Determine the (X, Y) coordinate at the center of the cell enclosing the given text.  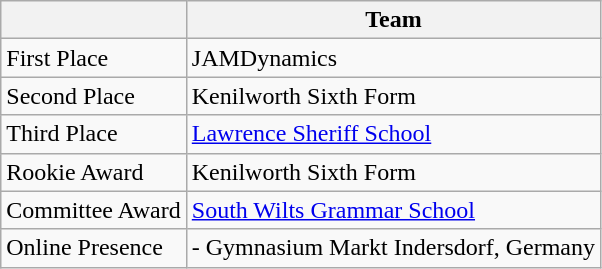
South Wilts Grammar School (393, 210)
Third Place (94, 134)
Committee Award (94, 210)
Rookie Award (94, 172)
Online Presence (94, 248)
Lawrence Sheriff School (393, 134)
Team (393, 20)
First Place (94, 58)
- Gymnasium Markt Indersdorf, Germany (393, 248)
JAMDynamics (393, 58)
Second Place (94, 96)
